For the text-containing cell, return its midpoint in [x, y] coordinate format. 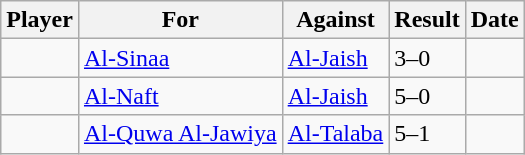
Player [40, 20]
5–1 [427, 134]
Al-Quwa Al-Jawiya [180, 134]
Result [427, 20]
Against [336, 20]
Al-Naft [180, 96]
3–0 [427, 58]
Al-Talaba [336, 134]
For [180, 20]
5–0 [427, 96]
Al-Sinaa [180, 58]
Date [494, 20]
